Output the (X, Y) coordinate of the center of the cell containing the given text.  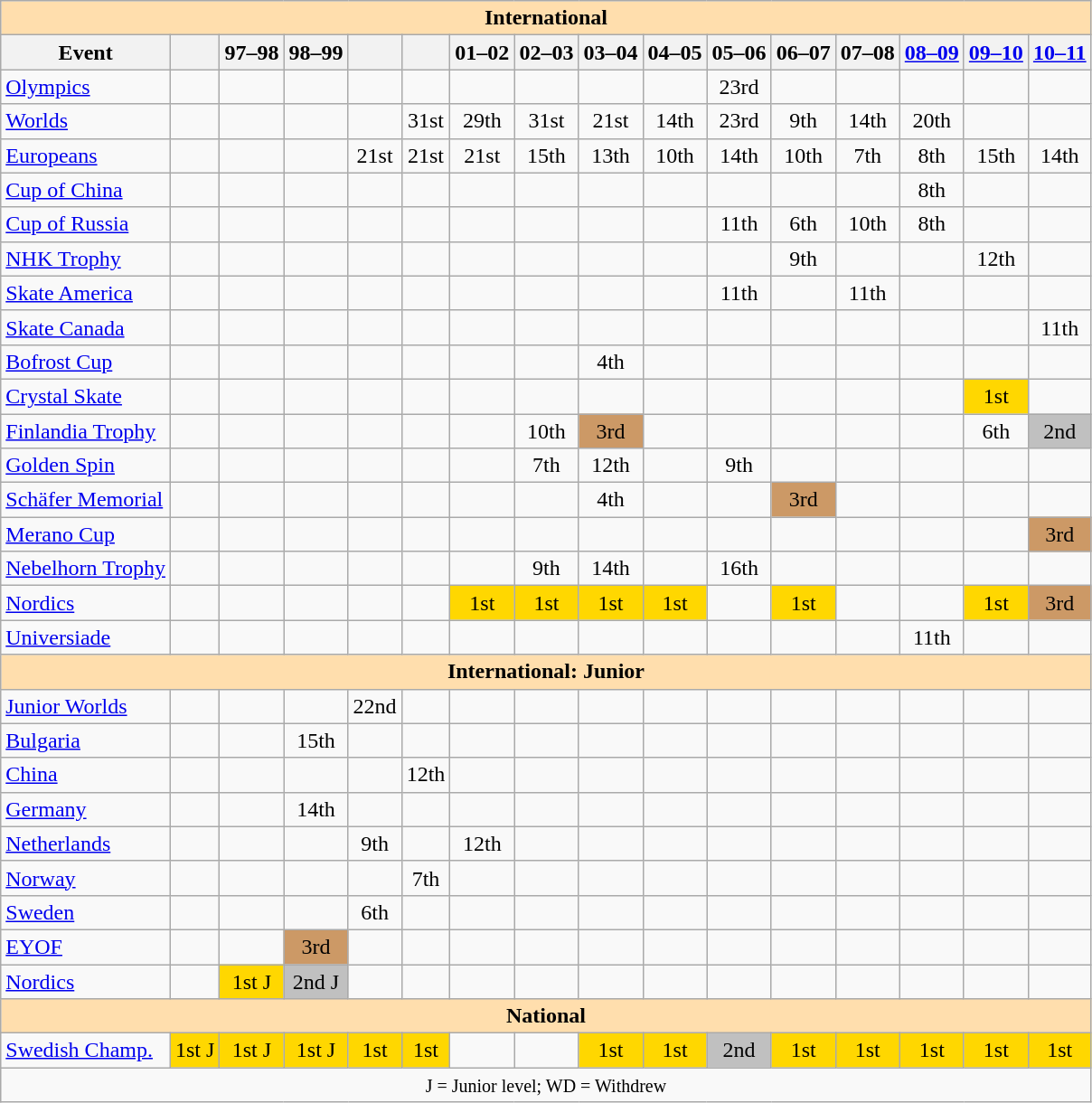
International: Junior (546, 672)
Bofrost Cup (86, 362)
Schäfer Memorial (86, 500)
Germany (86, 809)
22nd (374, 706)
05–06 (739, 52)
Olympics (86, 87)
Junior Worlds (86, 706)
07–08 (868, 52)
01–02 (483, 52)
Event (86, 52)
2nd J (316, 981)
09–10 (996, 52)
Skate America (86, 293)
08–09 (931, 52)
02–03 (546, 52)
Skate Canada (86, 327)
Worlds (86, 121)
98–99 (316, 52)
Bulgaria (86, 740)
04–05 (674, 52)
03–04 (611, 52)
Finlandia Trophy (86, 431)
Universiade (86, 637)
International (546, 18)
Sweden (86, 912)
Netherlands (86, 844)
NHK Trophy (86, 259)
Golden Spin (86, 466)
China (86, 775)
Nebelhorn Trophy (86, 569)
National (546, 1016)
20th (931, 121)
97–98 (251, 52)
Cup of Russia (86, 224)
Cup of China (86, 190)
10–11 (1059, 52)
Europeans (86, 156)
EYOF (86, 947)
16th (739, 569)
06–07 (803, 52)
J = Junior level; WD = Withdrew (546, 1085)
Crystal Skate (86, 396)
13th (611, 156)
Swedish Champ. (86, 1051)
Merano Cup (86, 534)
29th (483, 121)
Norway (86, 878)
